Determine the [x, y] coordinate at the center of the cell enclosing the given text.  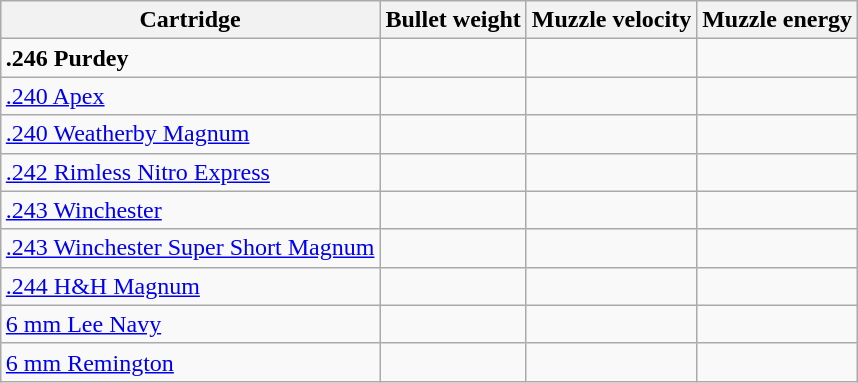
.242 Rimless Nitro Express [190, 172]
6 mm Lee Navy [190, 324]
Muzzle energy [778, 20]
6 mm Remington [190, 362]
Bullet weight [453, 20]
.246 Purdey [190, 58]
.243 Winchester [190, 210]
Muzzle velocity [611, 20]
.244 H&H Magnum [190, 286]
.240 Apex [190, 96]
.243 Winchester Super Short Magnum [190, 248]
Cartridge [190, 20]
.240 Weatherby Magnum [190, 134]
